Detect which cell encompasses the target text, then output its [X, Y] center coordinate. 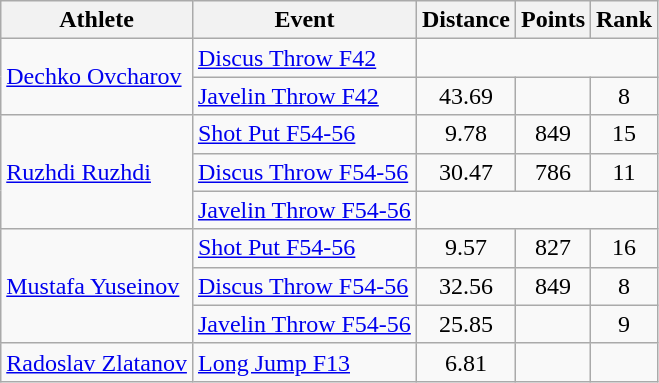
Mustafa Yuseinov [97, 286]
9.57 [466, 248]
11 [624, 172]
Discus Throw F42 [304, 58]
15 [624, 134]
Athlete [97, 20]
Event [304, 20]
9.78 [466, 134]
Javelin Throw F42 [304, 96]
827 [552, 248]
9 [624, 324]
Distance [466, 20]
Rank [624, 20]
30.47 [466, 172]
Dechko Ovcharov [97, 77]
Radoslav Zlatanov [97, 362]
6.81 [466, 362]
16 [624, 248]
43.69 [466, 96]
25.85 [466, 324]
Points [552, 20]
786 [552, 172]
Long Jump F13 [304, 362]
32.56 [466, 286]
Ruzhdi Ruzhdi [97, 172]
